Provide the (x, y) coordinate of the cell's center where the given text is located.  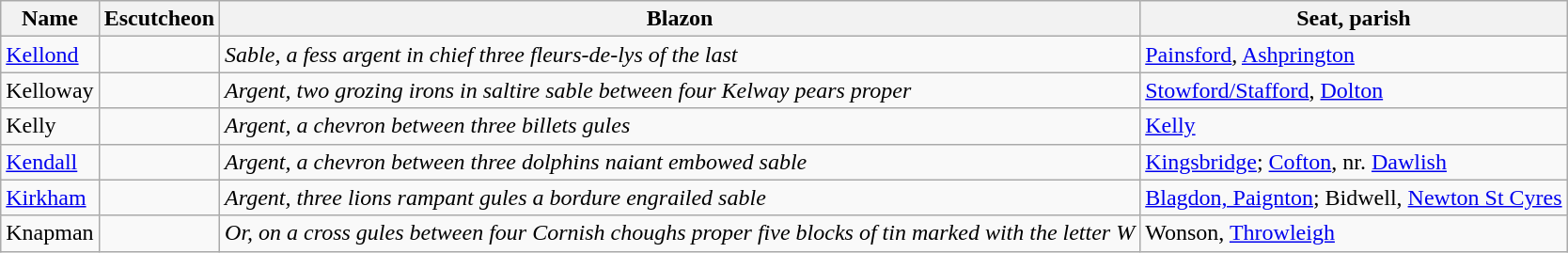
Kirkham (50, 198)
Kellond (50, 55)
Kendall (50, 162)
Argent, a chevron between three billets gules (681, 126)
Argent, two grozing irons in saltire sable between four Kelway pears proper (681, 90)
Kelloway (50, 90)
Wonson, Throwleigh (1354, 233)
Blazon (681, 19)
Escutcheon (159, 19)
Name (50, 19)
Or, on a cross gules between four Cornish choughs proper five blocks of tin marked with the letter W (681, 233)
Kingsbridge; Cofton, nr. Dawlish (1354, 162)
Argent, a chevron between three dolphins naiant embowed sable (681, 162)
Stowford/Stafford, Dolton (1354, 90)
Argent, three lions rampant gules a bordure engrailed sable (681, 198)
Painsford, Ashprington (1354, 55)
Sable, a fess argent in chief three fleurs-de-lys of the last (681, 55)
Knapman (50, 233)
Blagdon, Paignton; Bidwell, Newton St Cyres (1354, 198)
Seat, parish (1354, 19)
